Capture the cell that displays the provided text and extract its (X, Y) central coordinate. 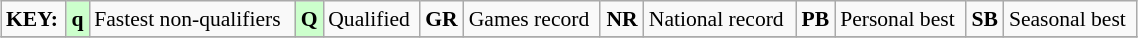
NR (622, 19)
Games record (532, 19)
Q (309, 19)
Qualified (371, 19)
PB (816, 19)
KEY: (34, 19)
GR (442, 19)
Personal best (900, 19)
Fastest non-qualifiers (192, 19)
q (78, 19)
National record (720, 19)
SB (985, 19)
Seasonal best (1070, 19)
